Determine the [x, y] coordinate at the center of the cell enclosing the given text.  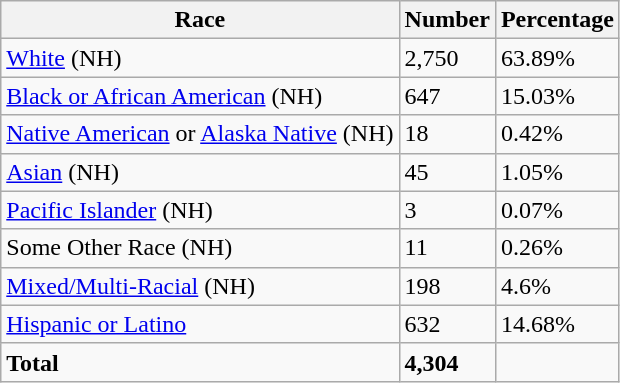
Asian (NH) [200, 172]
Mixed/Multi-Racial (NH) [200, 286]
198 [447, 286]
45 [447, 172]
14.68% [557, 324]
15.03% [557, 96]
4.6% [557, 286]
632 [447, 324]
4,304 [447, 362]
Total [200, 362]
Black or African American (NH) [200, 96]
Number [447, 20]
Native American or Alaska Native (NH) [200, 134]
647 [447, 96]
18 [447, 134]
3 [447, 210]
Percentage [557, 20]
0.42% [557, 134]
Race [200, 20]
1.05% [557, 172]
11 [447, 248]
63.89% [557, 58]
0.07% [557, 210]
2,750 [447, 58]
Some Other Race (NH) [200, 248]
Hispanic or Latino [200, 324]
0.26% [557, 248]
Pacific Islander (NH) [200, 210]
White (NH) [200, 58]
